For the text-containing cell, return its midpoint in [x, y] coordinate format. 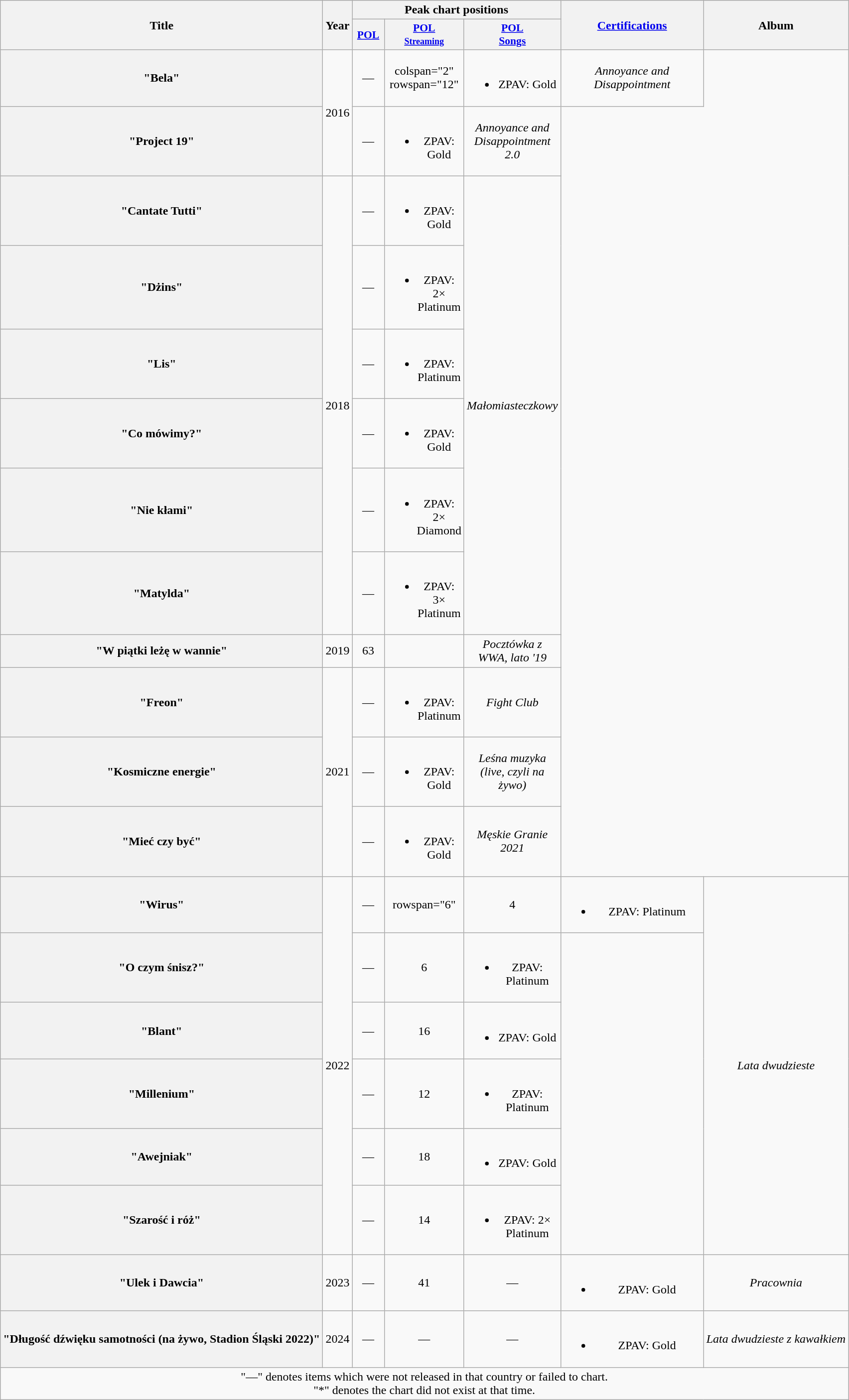
Lata dwudzieste z kawałkiem [776, 1339]
Lata dwudzieste [776, 1066]
2018 [338, 405]
POLSongs [512, 35]
Leśna muzyka (live, czyli na żywo) [512, 772]
"Co mówimy?" [161, 433]
Małomiasteczkowy [512, 405]
"Blant" [161, 1031]
Annoyance and Disappointment 2.0 [512, 141]
"Mieć czy być" [161, 842]
18 [424, 1156]
Album [776, 25]
"Kosmiczne energie" [161, 772]
"Wirus" [161, 904]
rowspan="6" [424, 904]
14 [424, 1220]
2024 [338, 1339]
6 [424, 968]
"Millenium" [161, 1094]
"Lis" [161, 364]
Annoyance and Disappointment [632, 78]
"—" denotes items which were not released in that country or failed to chart."*" denotes the chart did not exist at that time. [424, 1384]
Męskie Granie 2021 [512, 842]
"W piątki leżę w wannie" [161, 650]
Certifications [632, 25]
2023 [338, 1283]
Title [161, 25]
"Cantate Tutti" [161, 211]
"Ulek i Dawcia" [161, 1283]
Pracownia [776, 1283]
12 [424, 1094]
2022 [338, 1066]
colspan="2" rowspan="12" [424, 78]
Fight Club [512, 702]
4 [512, 904]
"Długość dźwięku samotności (na żywo, Stadion Śląski 2022)" [161, 1339]
41 [424, 1283]
"Bela" [161, 78]
POLStreaming [424, 35]
"Dżins" [161, 287]
2016 [338, 113]
Year [338, 25]
63 [368, 650]
ZPAV: 3× Platinum [424, 593]
"Nie kłami" [161, 510]
"Project 19" [161, 141]
2021 [338, 772]
Pocztówka z WWA, lato '19 [512, 650]
"Szarość i róż" [161, 1220]
"Matylda" [161, 593]
16 [424, 1031]
"O czym śnisz?" [161, 968]
"Freon" [161, 702]
Peak chart positions [456, 10]
POL [368, 35]
2019 [338, 650]
"Awejniak" [161, 1156]
ZPAV: 2× Diamond [424, 510]
